Return the [X, Y] coordinate for the center point of the cell that contains the specified text.  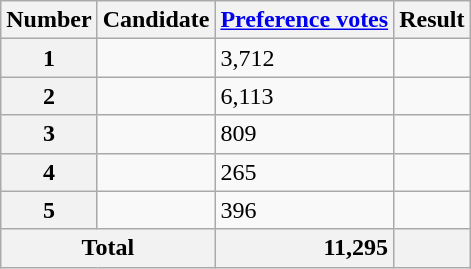
265 [304, 172]
3,712 [304, 58]
396 [304, 210]
809 [304, 134]
Preference votes [304, 20]
4 [49, 172]
6,113 [304, 96]
5 [49, 210]
Candidate [156, 20]
Result [432, 20]
Number [49, 20]
Total [108, 248]
1 [49, 58]
3 [49, 134]
2 [49, 96]
11,295 [304, 248]
